Extract the (X, Y) coordinate from the center of the cell holding the provided text.  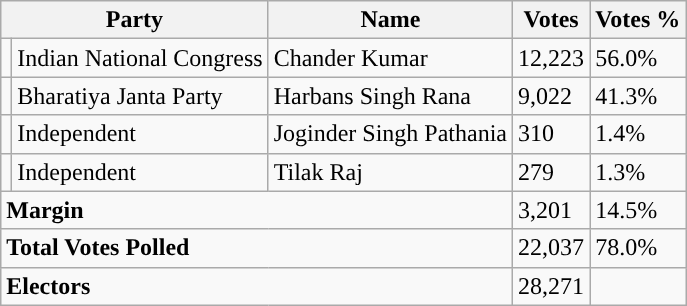
Electors (257, 286)
14.5% (638, 210)
Bharatiya Janta Party (140, 96)
310 (552, 134)
78.0% (638, 248)
Votes (552, 20)
56.0% (638, 58)
12,223 (552, 58)
Indian National Congress (140, 58)
1.3% (638, 172)
Margin (257, 210)
Name (390, 20)
279 (552, 172)
1.4% (638, 134)
Votes % (638, 20)
22,037 (552, 248)
41.3% (638, 96)
9,022 (552, 96)
Tilak Raj (390, 172)
3,201 (552, 210)
28,271 (552, 286)
Party (134, 20)
Harbans Singh Rana (390, 96)
Total Votes Polled (257, 248)
Joginder Singh Pathania (390, 134)
Chander Kumar (390, 58)
